Detect which cell encompasses the target text, then output its (x, y) center coordinate. 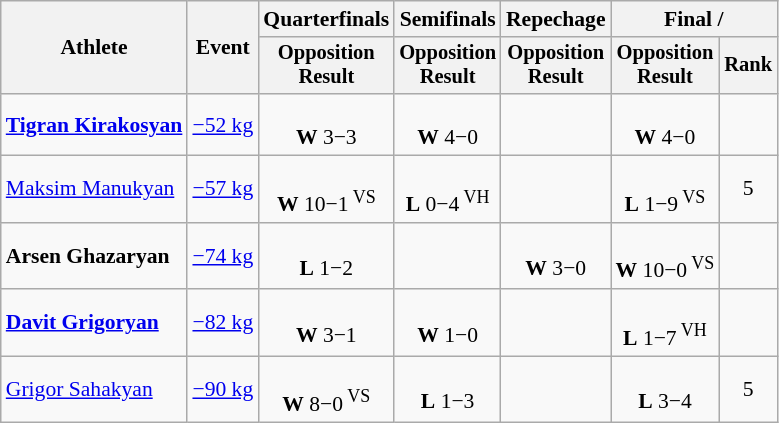
Quarterfinals (326, 19)
W 1−0 (448, 322)
Grigor Sahakyan (94, 390)
W 10−0 VS (666, 256)
Final / (694, 19)
W 3−1 (326, 322)
Maksim Manukyan (94, 190)
L 1−7 VH (666, 322)
Rank (748, 66)
−90 kg (222, 390)
−82 kg (222, 322)
L 3−4 (666, 390)
Semifinals (448, 19)
Tigran Kirakosyan (94, 124)
W 8−0 VS (326, 390)
L 0−4 VH (448, 190)
−74 kg (222, 256)
−52 kg (222, 124)
Event (222, 48)
Repechage (556, 19)
W 3−0 (556, 256)
Athlete (94, 48)
−57 kg (222, 190)
L 1−3 (448, 390)
Davit Grigoryan (94, 322)
L 1−2 (326, 256)
L 1−9 VS (666, 190)
W 10−1 VS (326, 190)
Arsen Ghazaryan (94, 256)
W 3−3 (326, 124)
